From the cell containing the given text, extract its center point as (x, y) coordinate. 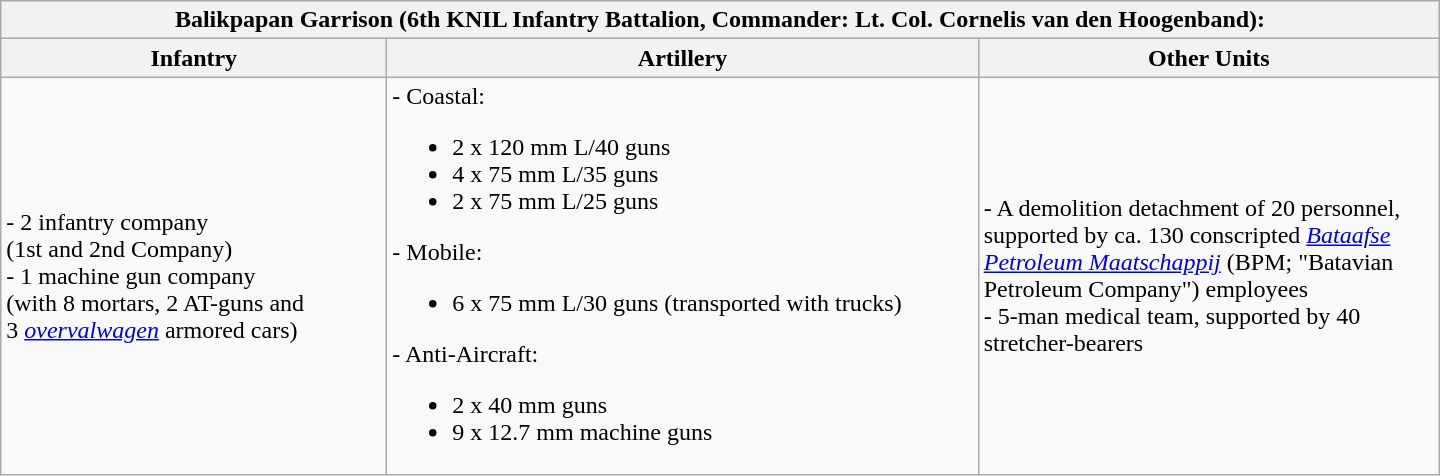
Balikpapan Garrison (6th KNIL Infantry Battalion, Commander: Lt. Col. Cornelis van den Hoogenband): (720, 20)
- 2 infantry company(1st and 2nd Company)- 1 machine gun company(with 8 mortars, 2 AT-guns and3 overvalwagen armored cars) (194, 276)
Infantry (194, 58)
Other Units (1208, 58)
Artillery (682, 58)
